Locate the cell with the specified text and output its [x, y] center coordinate. 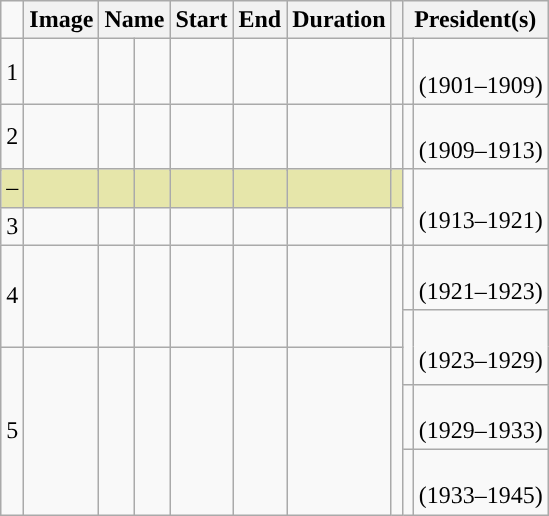
1 [12, 72]
– [12, 188]
Duration [339, 20]
(1921–1923) [480, 276]
(1929–1933) [480, 418]
4 [12, 296]
(1901–1909) [480, 72]
(1913–1921) [480, 207]
2 [12, 136]
(1933–1945) [480, 482]
3 [12, 226]
(1909–1913) [480, 136]
Start [202, 20]
5 [12, 431]
Image [62, 20]
(1923–1929) [480, 348]
President(s) [475, 20]
End [260, 20]
Name [134, 20]
